Extract the (x, y) coordinate from the center of the cell holding the provided text.  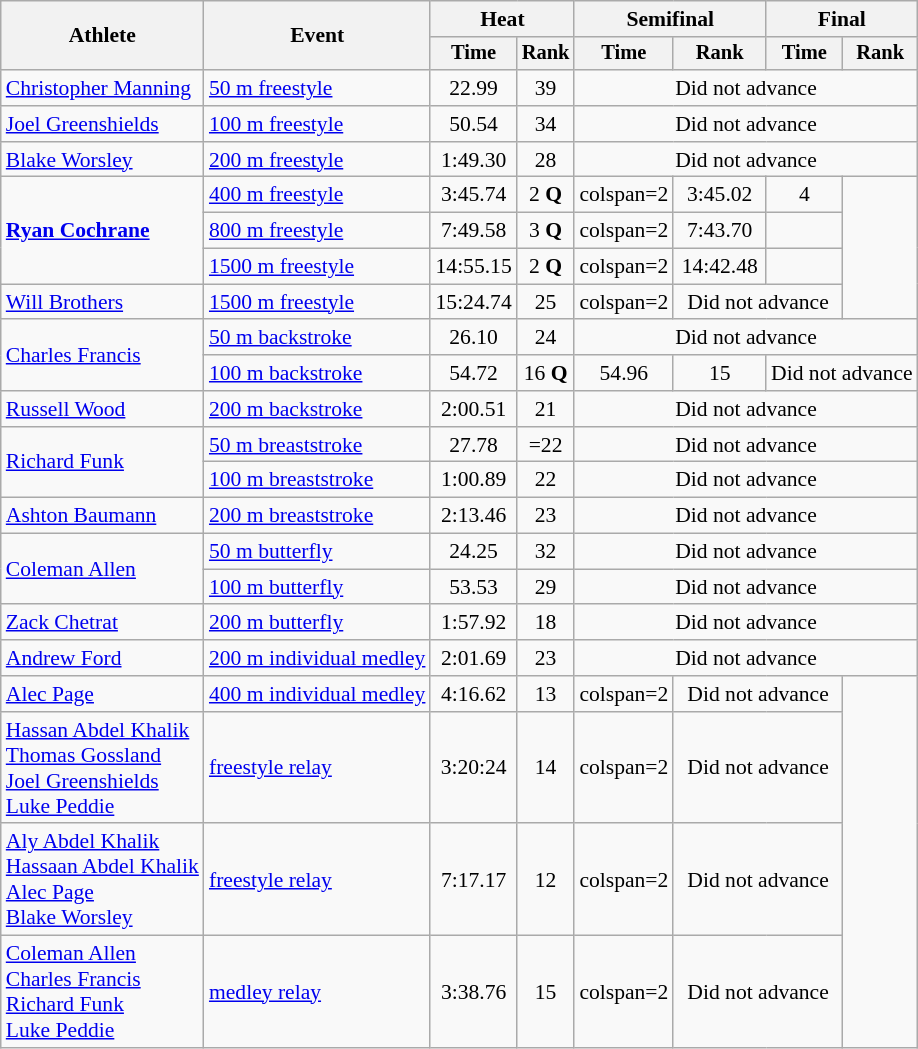
3:38.76 (473, 992)
Blake Worsley (102, 160)
Christopher Manning (102, 88)
3:20:24 (473, 768)
7:17.17 (473, 880)
22 (546, 480)
medley relay (318, 992)
Coleman Allen (102, 570)
22.99 (473, 88)
50 m freestyle (318, 88)
32 (546, 552)
16 Q (546, 373)
100 m breaststroke (318, 480)
15:24.74 (473, 302)
Heat (502, 19)
18 (546, 623)
1:57.92 (473, 623)
100 m backstroke (318, 373)
24 (546, 338)
Richard Funk (102, 462)
Andrew Ford (102, 658)
4 (804, 195)
Aly Abdel KhalikHassaan Abdel KhalikAlec PageBlake Worsley (102, 880)
21 (546, 409)
200 m freestyle (318, 160)
7:49.58 (473, 231)
28 (546, 160)
Will Brothers (102, 302)
=22 (546, 445)
3 Q (546, 231)
1:49.30 (473, 160)
12 (546, 880)
13 (546, 694)
53.53 (473, 587)
2:01.69 (473, 658)
Ryan Cochrane (102, 230)
39 (546, 88)
200 m butterfly (318, 623)
Event (318, 36)
100 m freestyle (318, 124)
Semifinal (670, 19)
50 m butterfly (318, 552)
3:45.02 (720, 195)
Ashton Baumann (102, 516)
Zack Chetrat (102, 623)
27.78 (473, 445)
14 (546, 768)
50.54 (473, 124)
200 m backstroke (318, 409)
Charles Francis (102, 356)
29 (546, 587)
50 m breaststroke (318, 445)
800 m freestyle (318, 231)
24.25 (473, 552)
7:43.70 (720, 231)
2:13.46 (473, 516)
Coleman AllenCharles FrancisRichard FunkLuke Peddie (102, 992)
Hassan Abdel KhalikThomas GosslandJoel GreenshieldsLuke Peddie (102, 768)
Joel Greenshields (102, 124)
50 m backstroke (318, 338)
400 m individual medley (318, 694)
2:00.51 (473, 409)
1:00.89 (473, 480)
34 (546, 124)
200 m individual medley (318, 658)
26.10 (473, 338)
4:16.62 (473, 694)
Alec Page (102, 694)
400 m freestyle (318, 195)
25 (546, 302)
14:55.15 (473, 267)
54.72 (473, 373)
Russell Wood (102, 409)
Athlete (102, 36)
100 m butterfly (318, 587)
Final (842, 19)
54.96 (624, 373)
3:45.74 (473, 195)
14:42.48 (720, 267)
200 m breaststroke (318, 516)
